Capture the cell that displays the provided text and extract its (x, y) central coordinate. 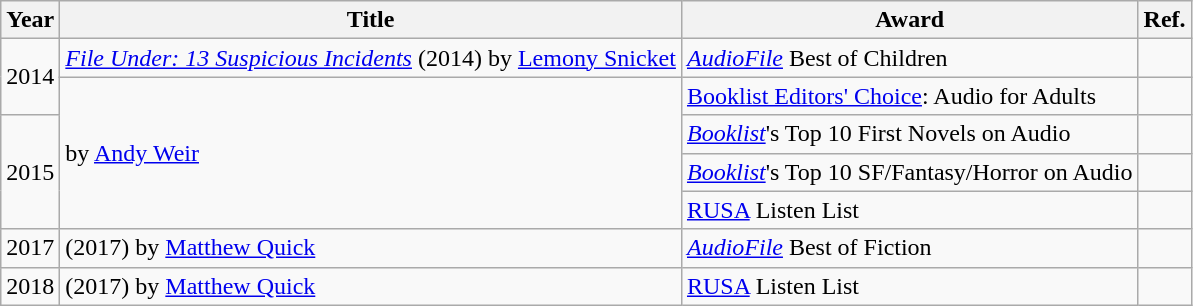
Year (30, 20)
Booklist Editors' Choice: Audio for Adults (910, 96)
by Andy Weir (371, 153)
2014 (30, 77)
AudioFile Best of Fiction (910, 248)
Ref. (1164, 20)
Award (910, 20)
File Under: 13 Suspicious Incidents (2014) by Lemony Snicket (371, 58)
2017 (30, 248)
Booklist's Top 10 First Novels on Audio (910, 134)
Booklist's Top 10 SF/Fantasy/Horror on Audio (910, 172)
AudioFile Best of Children (910, 58)
2015 (30, 172)
Title (371, 20)
2018 (30, 286)
